Return (x, y) of the center of cell containing provided text 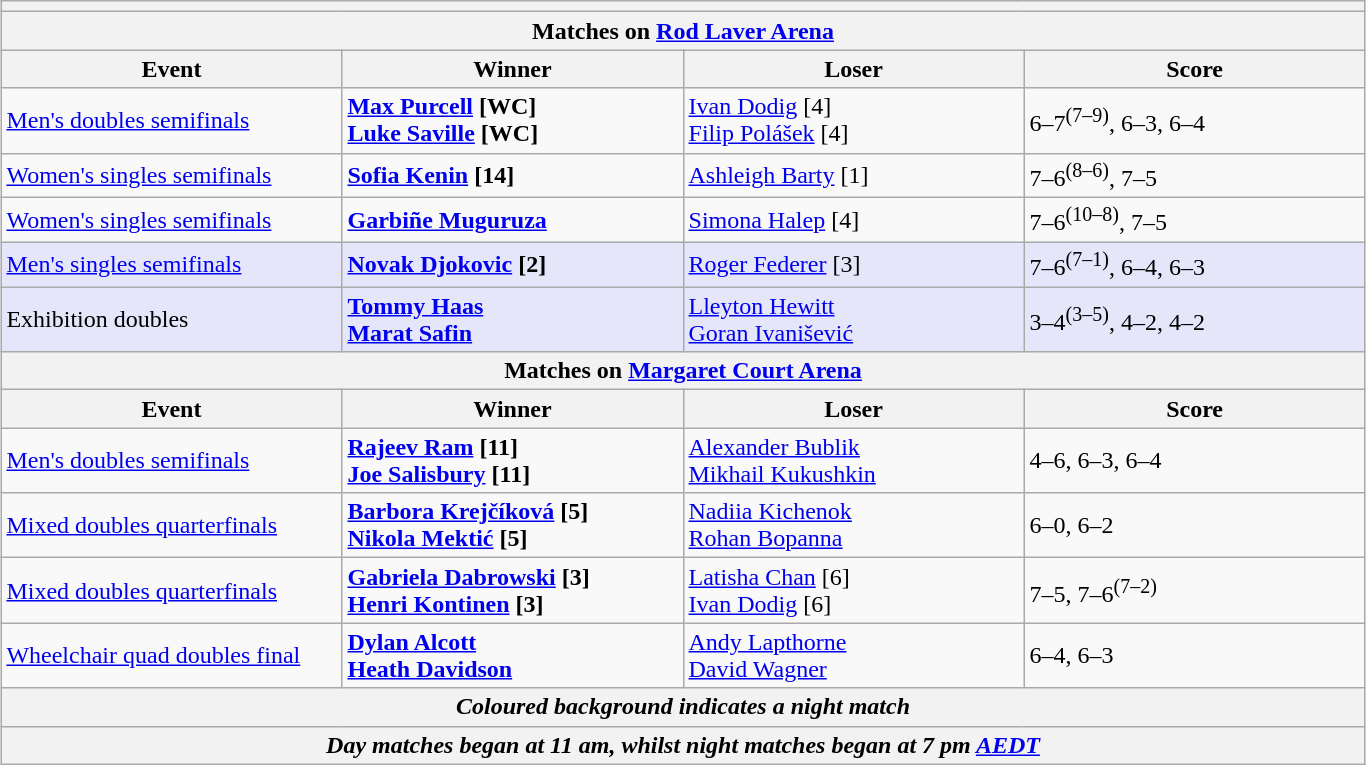
4–6, 6–3, 6–4 (1194, 460)
Garbiñe Muguruza (512, 220)
Men's singles semifinals (172, 264)
Simona Halep [4] (854, 220)
Exhibition doubles (172, 320)
Max Purcell [WC] Luke Saville [WC] (512, 120)
7–6(7–1), 6–4, 6–3 (1194, 264)
Sofia Kenin [14] (512, 176)
Tommy Haas Marat Safin (512, 320)
Matches on Margaret Court Arena (683, 371)
Andy Lapthorne David Wagner (854, 656)
7–6(10–8), 7–5 (1194, 220)
Nadiia Kichenok Rohan Bopanna (854, 526)
Gabriela Dabrowski [3] Henri Kontinen [3] (512, 590)
Day matches began at 11 am, whilst night matches began at 7 pm AEDT (683, 745)
Ashleigh Barty [1] (854, 176)
6–7(7–9), 6–3, 6–4 (1194, 120)
Ivan Dodig [4] Filip Polášek [4] (854, 120)
Latisha Chan [6] Ivan Dodig [6] (854, 590)
Dylan Alcott Heath Davidson (512, 656)
Barbora Krejčíková [5] Nikola Mektić [5] (512, 526)
Wheelchair quad doubles final (172, 656)
3–4(3–5), 4–2, 4–2 (1194, 320)
7–6(8–6), 7–5 (1194, 176)
Novak Djokovic [2] (512, 264)
Rajeev Ram [11] Joe Salisbury [11] (512, 460)
Alexander Bublik Mikhail Kukushkin (854, 460)
Matches on Rod Laver Arena (683, 31)
7–5, 7–6(7–2) (1194, 590)
Lleyton Hewitt Goran Ivanišević (854, 320)
6–0, 6–2 (1194, 526)
Coloured background indicates a night match (683, 707)
Roger Federer [3] (854, 264)
6–4, 6–3 (1194, 656)
